Locate the cell with the specified text and output its (X, Y) center coordinate. 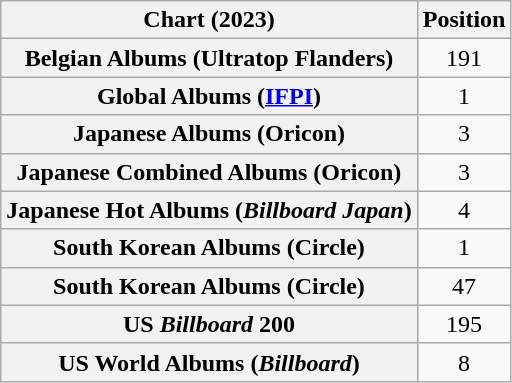
4 (464, 210)
195 (464, 324)
US Billboard 200 (209, 324)
Japanese Albums (Oricon) (209, 134)
Chart (2023) (209, 20)
8 (464, 362)
Belgian Albums (Ultratop Flanders) (209, 58)
US World Albums (Billboard) (209, 362)
47 (464, 286)
Position (464, 20)
191 (464, 58)
Japanese Hot Albums (Billboard Japan) (209, 210)
Japanese Combined Albums (Oricon) (209, 172)
Global Albums (IFPI) (209, 96)
